Find where the given text appears and provide that cell's center as (X, Y) coordinate. 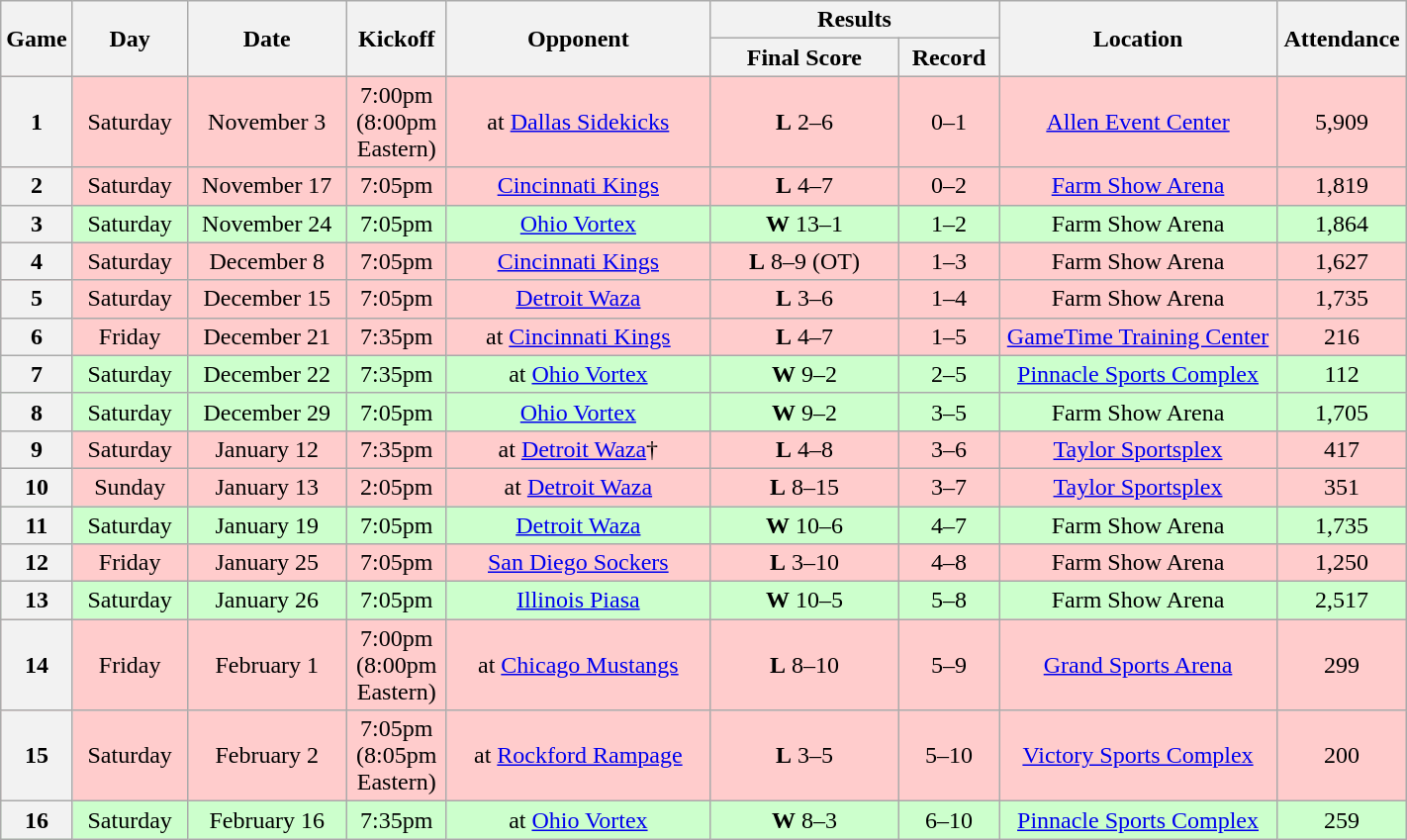
at Detroit Waza (578, 487)
November 17 (267, 186)
7:05pm(8:05pm Eastern) (396, 756)
Sunday (130, 487)
December 29 (267, 412)
4–7 (948, 525)
13 (37, 601)
December 22 (267, 374)
Opponent (578, 39)
L 2–6 (803, 122)
14 (37, 665)
at Dallas Sidekicks (578, 122)
at Chicago Mustangs (578, 665)
L 3–6 (803, 299)
November 3 (267, 122)
1,705 (1342, 412)
2–5 (948, 374)
16 (37, 820)
5 (37, 299)
11 (37, 525)
12 (37, 563)
4–8 (948, 563)
L 8–9 (OT) (803, 261)
Victory Sports Complex (1138, 756)
February 2 (267, 756)
January 26 (267, 601)
9 (37, 449)
Allen Event Center (1138, 122)
1–3 (948, 261)
5–10 (948, 756)
Day (130, 39)
2:05pm (396, 487)
6–10 (948, 820)
February 16 (267, 820)
5,909 (1342, 122)
Game (37, 39)
Attendance (1342, 39)
at Cincinnati Kings (578, 336)
at Rockford Rampage (578, 756)
1,250 (1342, 563)
February 1 (267, 665)
November 24 (267, 224)
1–2 (948, 224)
L 8–10 (803, 665)
January 25 (267, 563)
8 (37, 412)
GameTime Training Center (1138, 336)
3 (37, 224)
Date (267, 39)
299 (1342, 665)
0–2 (948, 186)
3–7 (948, 487)
1–4 (948, 299)
W 8–3 (803, 820)
Results (854, 20)
7 (37, 374)
L 4–8 (803, 449)
January 13 (267, 487)
December 21 (267, 336)
December 8 (267, 261)
1,627 (1342, 261)
417 (1342, 449)
January 19 (267, 525)
Grand Sports Arena (1138, 665)
Record (948, 57)
259 (1342, 820)
15 (37, 756)
1,864 (1342, 224)
Final Score (803, 57)
1–5 (948, 336)
2 (37, 186)
1,819 (1342, 186)
December 15 (267, 299)
112 (1342, 374)
4 (37, 261)
L 3–10 (803, 563)
San Diego Sockers (578, 563)
5–8 (948, 601)
6 (37, 336)
3–6 (948, 449)
2,517 (1342, 601)
1 (37, 122)
0–1 (948, 122)
3–5 (948, 412)
W 10–6 (803, 525)
200 (1342, 756)
L 3–5 (803, 756)
Location (1138, 39)
W 13–1 (803, 224)
W 10–5 (803, 601)
at Detroit Waza† (578, 449)
216 (1342, 336)
Kickoff (396, 39)
10 (37, 487)
L 8–15 (803, 487)
Illinois Piasa (578, 601)
5–9 (948, 665)
January 12 (267, 449)
351 (1342, 487)
